Find where the given text appears and provide that cell's center as (x, y) coordinate. 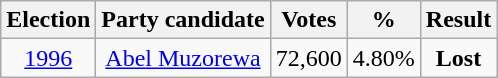
Result (458, 20)
Lost (458, 58)
% (384, 20)
Election (48, 20)
72,600 (308, 58)
Abel Muzorewa (183, 58)
Party candidate (183, 20)
4.80% (384, 58)
1996 (48, 58)
Votes (308, 20)
